Search for the cell housing the specified text and yield its [x, y] center coordinate. 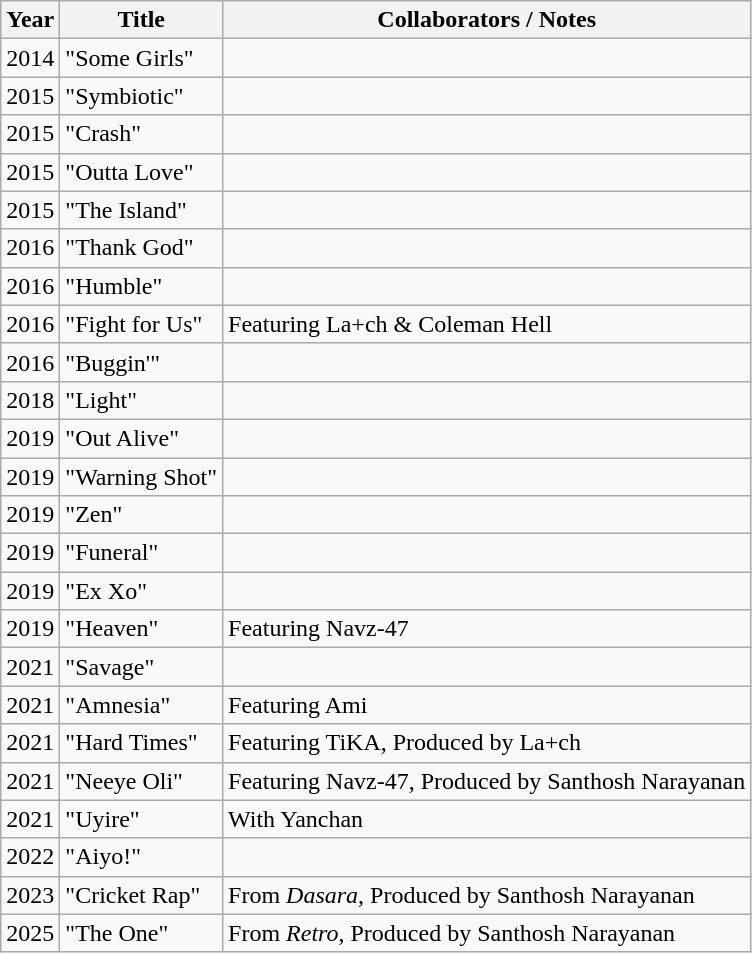
"Neeye Oli" [142, 781]
"Out Alive" [142, 438]
"Heaven" [142, 629]
Featuring TiKA, Produced by La+ch [487, 743]
Title [142, 20]
Year [30, 20]
"Cricket Rap" [142, 895]
"Savage" [142, 667]
"Uyire" [142, 819]
2018 [30, 400]
Featuring Navz-47 [487, 629]
"Buggin'" [142, 362]
"The One" [142, 933]
From Dasara, Produced by Santhosh Narayanan [487, 895]
"Crash" [142, 134]
From Retro, Produced by Santhosh Narayanan [487, 933]
"Light" [142, 400]
Featuring La+ch & Coleman Hell [487, 324]
Featuring Navz-47, Produced by Santhosh Narayanan [487, 781]
2022 [30, 857]
"Fight for Us" [142, 324]
"Hard Times" [142, 743]
"Aiyo!" [142, 857]
"Some Girls" [142, 58]
Featuring Ami [487, 705]
"Symbiotic" [142, 96]
"The Island" [142, 210]
2025 [30, 933]
With Yanchan [487, 819]
"Warning Shot" [142, 477]
Collaborators / Notes [487, 20]
"Funeral" [142, 553]
"Humble" [142, 286]
"Zen" [142, 515]
2023 [30, 895]
2014 [30, 58]
"Thank God" [142, 248]
"Amnesia" [142, 705]
"Ex Xo" [142, 591]
"Outta Love" [142, 172]
